Return the (X, Y) coordinate for the center point of the cell that contains the specified text.  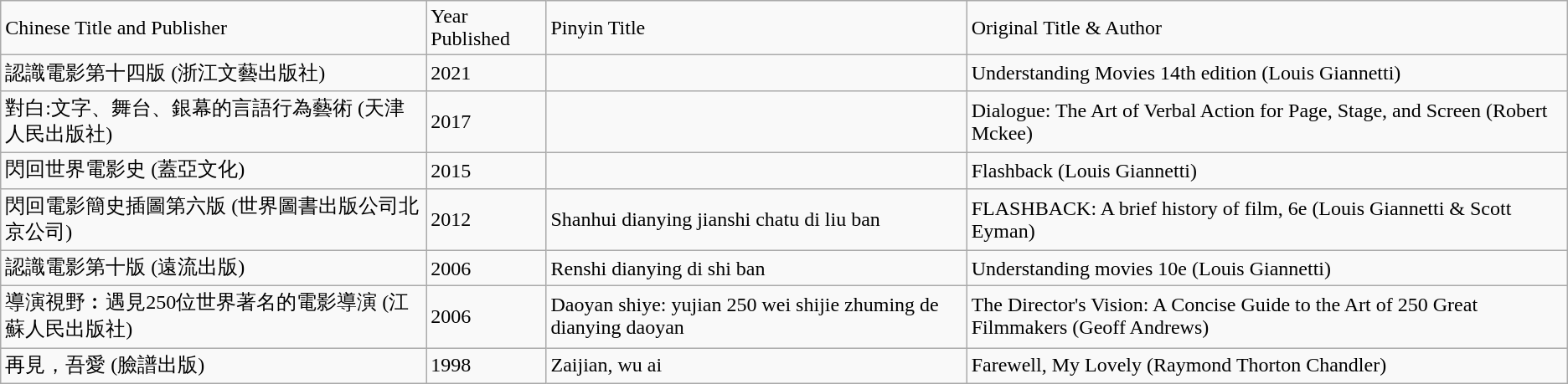
Dialogue: The Art of Verbal Action for Page, Stage, and Screen (Robert Mckee) (1266, 121)
再見，吾愛 (臉譜出版) (214, 366)
閃回電影簡史插圖第六版 (世界圖書出版公司北京公司) (214, 219)
Farewell, My Lovely (Raymond Thorton Chandler) (1266, 366)
Shanhui dianying jianshi chatu di liu ban (756, 219)
閃回世界電影史 (蓋亞文化) (214, 171)
認識電影第十四版 (浙江文藝出版社) (214, 74)
Daoyan shiye: yujian 250 wei shijie zhuming de dianying daoyan (756, 317)
Flashback (Louis Giannetti) (1266, 171)
Understanding movies 10e (Louis Giannetti) (1266, 268)
2017 (486, 121)
2021 (486, 74)
2012 (486, 219)
The Director's Vision: A Concise Guide to the Art of 250 Great Filmmakers (Geoff Andrews) (1266, 317)
Pinyin Title (756, 28)
1998 (486, 366)
對白:文字、舞台、銀幕的言語行為藝術 (天津人民出版社) (214, 121)
Chinese Title and Publisher (214, 28)
Year Published (486, 28)
Renshi dianying di shi ban (756, 268)
導演視野︰遇見250位世界著名的電影導演 (江蘇人民出版社) (214, 317)
2015 (486, 171)
Zaijian, wu ai (756, 366)
Understanding Movies 14th edition (Louis Giannetti) (1266, 74)
FLASHBACK: A brief history of film, 6e (Louis Giannetti & Scott Eyman) (1266, 219)
認識電影第十版 (遠流出版) (214, 268)
Original Title & Author (1266, 28)
